Scan for the cell matching the given text and deliver its [X, Y] coordinate at center. 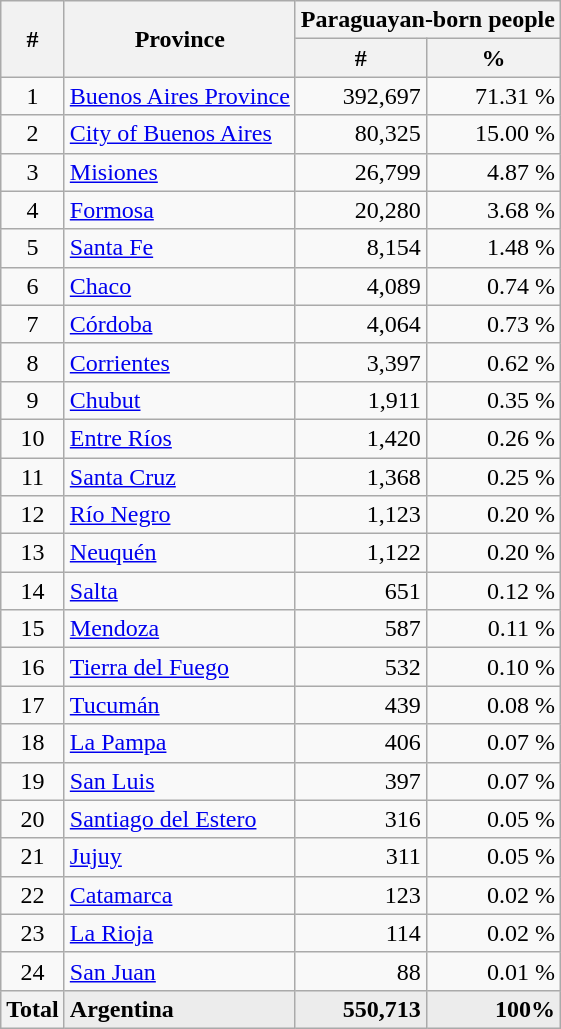
0.08 % [493, 705]
4,089 [360, 286]
Salta [180, 591]
Argentina [180, 1009]
8 [33, 362]
15.00 % [493, 134]
0.25 % [493, 477]
Santa Fe [180, 248]
9 [33, 400]
0.74 % [493, 286]
5 [33, 248]
3.68 % [493, 210]
4.87 % [493, 172]
26,799 [360, 172]
Buenos Aires Province [180, 96]
0.26 % [493, 438]
20 [33, 819]
La Rioja [180, 933]
8,154 [360, 248]
19 [33, 781]
1,911 [360, 400]
3,397 [360, 362]
Tierra del Fuego [180, 667]
4 [33, 210]
Misiones [180, 172]
12 [33, 515]
La Pampa [180, 743]
1.48 % [493, 248]
15 [33, 629]
San Juan [180, 971]
Province [180, 39]
532 [360, 667]
88 [360, 971]
Río Negro [180, 515]
71.31 % [493, 96]
0.73 % [493, 324]
0.35 % [493, 400]
Catamarca [180, 895]
Santa Cruz [180, 477]
Córdoba [180, 324]
San Luis [180, 781]
0.11 % [493, 629]
Jujuy [180, 857]
City of Buenos Aires [180, 134]
Santiago del Estero [180, 819]
Total [33, 1009]
11 [33, 477]
18 [33, 743]
23 [33, 933]
316 [360, 819]
1,420 [360, 438]
Formosa [180, 210]
397 [360, 781]
Chubut [180, 400]
% [493, 58]
1,368 [360, 477]
1,123 [360, 515]
406 [360, 743]
392,697 [360, 96]
Mendoza [180, 629]
114 [360, 933]
0.10 % [493, 667]
Tucumán [180, 705]
3 [33, 172]
0.01 % [493, 971]
100% [493, 1009]
20,280 [360, 210]
123 [360, 895]
1 [33, 96]
10 [33, 438]
80,325 [360, 134]
17 [33, 705]
Chaco [180, 286]
651 [360, 591]
439 [360, 705]
14 [33, 591]
1,122 [360, 553]
Entre Ríos [180, 438]
311 [360, 857]
0.62 % [493, 362]
6 [33, 286]
7 [33, 324]
24 [33, 971]
550,713 [360, 1009]
4,064 [360, 324]
0.12 % [493, 591]
Corrientes [180, 362]
21 [33, 857]
13 [33, 553]
16 [33, 667]
22 [33, 895]
Neuquén [180, 553]
Paraguayan-born people [428, 20]
587 [360, 629]
2 [33, 134]
